Output the [x, y] coordinate of the center of the cell containing the given text.  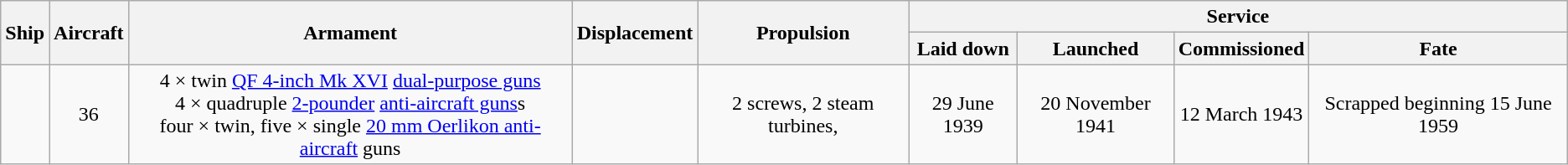
29 June 1939 [963, 114]
Aircraft [89, 33]
Ship [25, 33]
Laid down [963, 49]
Launched [1096, 49]
4 × twin QF 4-inch Mk XVI dual-purpose guns4 × quadruple 2-pounder anti-aircraft gunssfour × twin, five × single 20 mm Oerlikon anti-aircraft guns [350, 114]
Scrapped beginning 15 June 1959 [1438, 114]
20 November 1941 [1096, 114]
Propulsion [803, 33]
36 [89, 114]
Armament [350, 33]
2 screws, 2 steam turbines, [803, 114]
Fate [1438, 49]
Commissioned [1241, 49]
Displacement [635, 33]
Service [1238, 17]
12 March 1943 [1241, 114]
